Scan for the cell matching the given text and deliver its (x, y) coordinate at center. 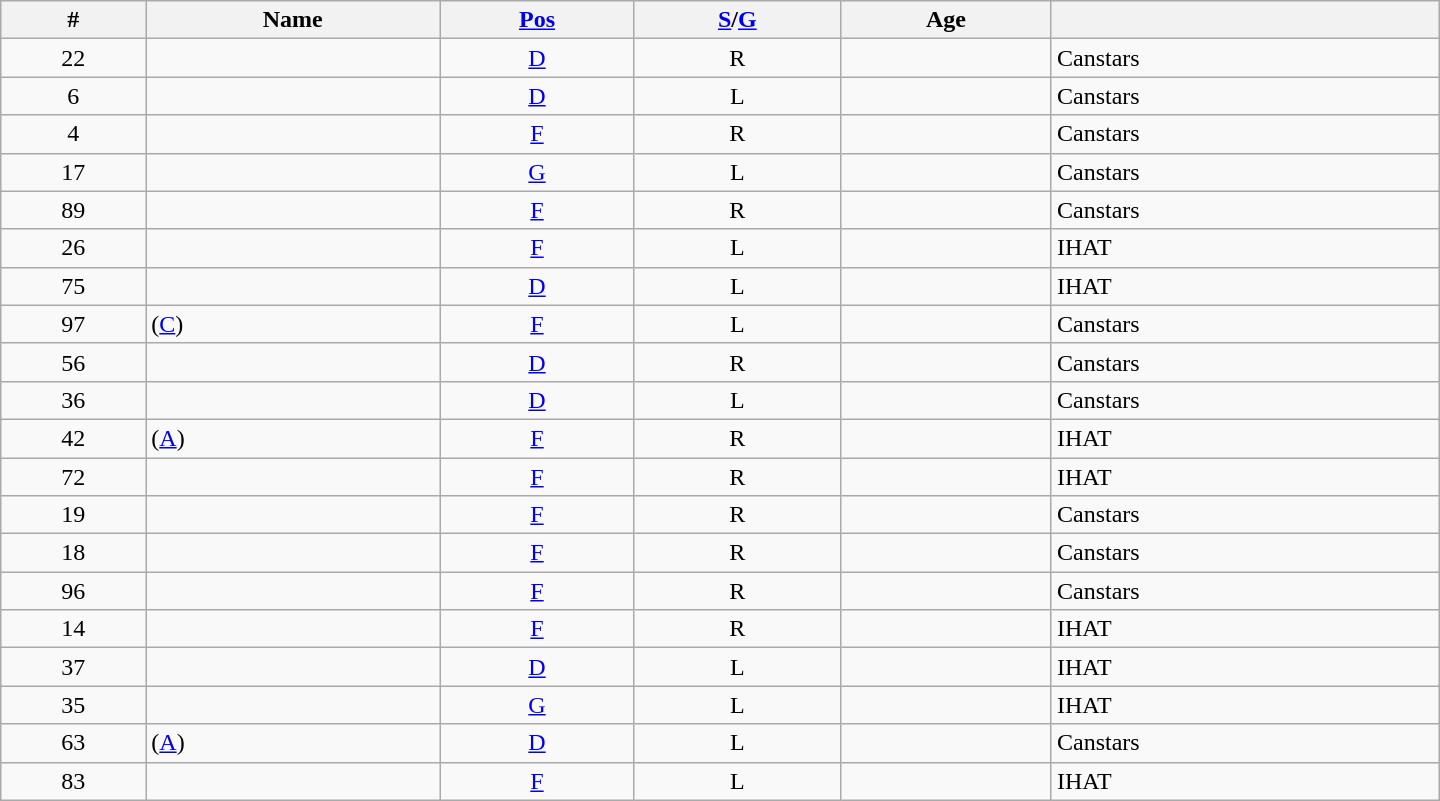
75 (74, 286)
26 (74, 248)
97 (74, 324)
(C) (293, 324)
36 (74, 400)
72 (74, 477)
63 (74, 743)
14 (74, 629)
Age (946, 20)
35 (74, 705)
Pos (538, 20)
6 (74, 96)
S/G (737, 20)
19 (74, 515)
56 (74, 362)
37 (74, 667)
4 (74, 134)
22 (74, 58)
83 (74, 781)
17 (74, 172)
18 (74, 553)
# (74, 20)
96 (74, 591)
42 (74, 438)
89 (74, 210)
Name (293, 20)
